Capture the cell that displays the provided text and extract its [X, Y] central coordinate. 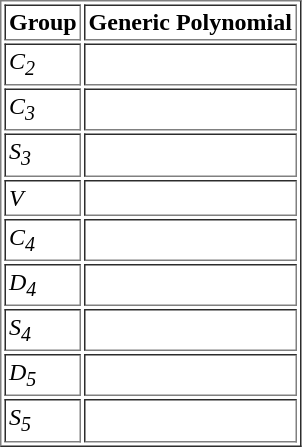
D5 [42, 375]
C3 [42, 110]
V [42, 197]
S3 [42, 155]
Group [42, 22]
C4 [42, 239]
Generic Polynomial [190, 22]
C2 [42, 65]
S4 [42, 330]
D4 [42, 285]
S5 [42, 420]
